Pinpoint the cell where the given text exists, returning its (x, y) midpoint coordinate. 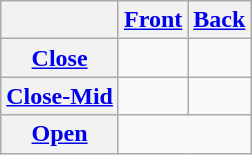
Back (220, 20)
Close-Mid (60, 96)
Open (60, 134)
Front (152, 20)
Close (60, 58)
